Output the [x, y] coordinate of the center of the cell containing the given text.  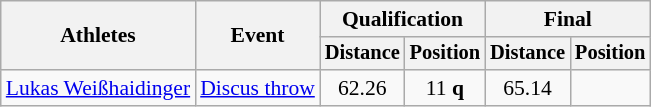
Final [568, 19]
62.26 [362, 88]
Discus throw [258, 88]
Lukas Weißhaidinger [98, 88]
Athletes [98, 36]
65.14 [528, 88]
Event [258, 36]
11 q [445, 88]
Qualification [402, 19]
